From the cell containing the given text, extract its center point as [X, Y] coordinate. 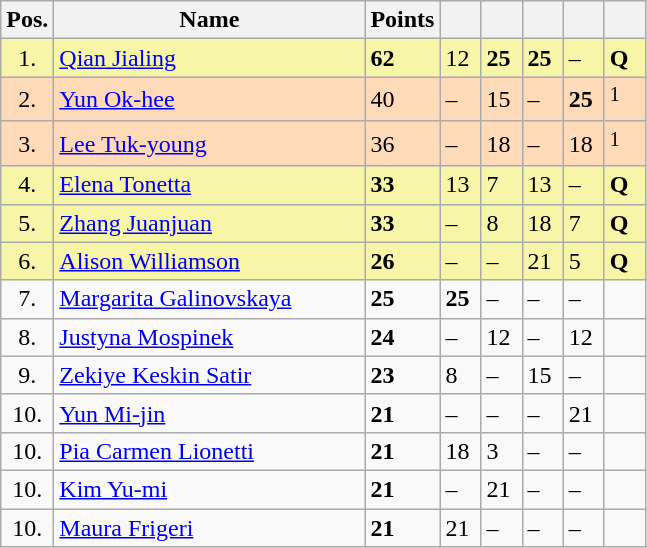
Alison Williamson [210, 261]
Zhang Juanjuan [210, 223]
Pos. [28, 20]
Name [210, 20]
Yun Mi-jin [210, 413]
24 [402, 337]
Justyna Mospinek [210, 337]
3 [502, 451]
3. [28, 144]
Pia Carmen Lionetti [210, 451]
9. [28, 375]
Zekiye Keskin Satir [210, 375]
Maura Frigeri [210, 528]
Qian Jialing [210, 58]
23 [402, 375]
5 [584, 261]
40 [402, 100]
8. [28, 337]
Lee Tuk-young [210, 144]
2. [28, 100]
4. [28, 185]
36 [402, 144]
Yun Ok-hee [210, 100]
6. [28, 261]
Kim Yu-mi [210, 489]
Margarita Galinovskaya [210, 299]
5. [28, 223]
7. [28, 299]
26 [402, 261]
Elena Tonetta [210, 185]
Points [402, 20]
1. [28, 58]
62 [402, 58]
